Capture the cell that displays the provided text and extract its [x, y] central coordinate. 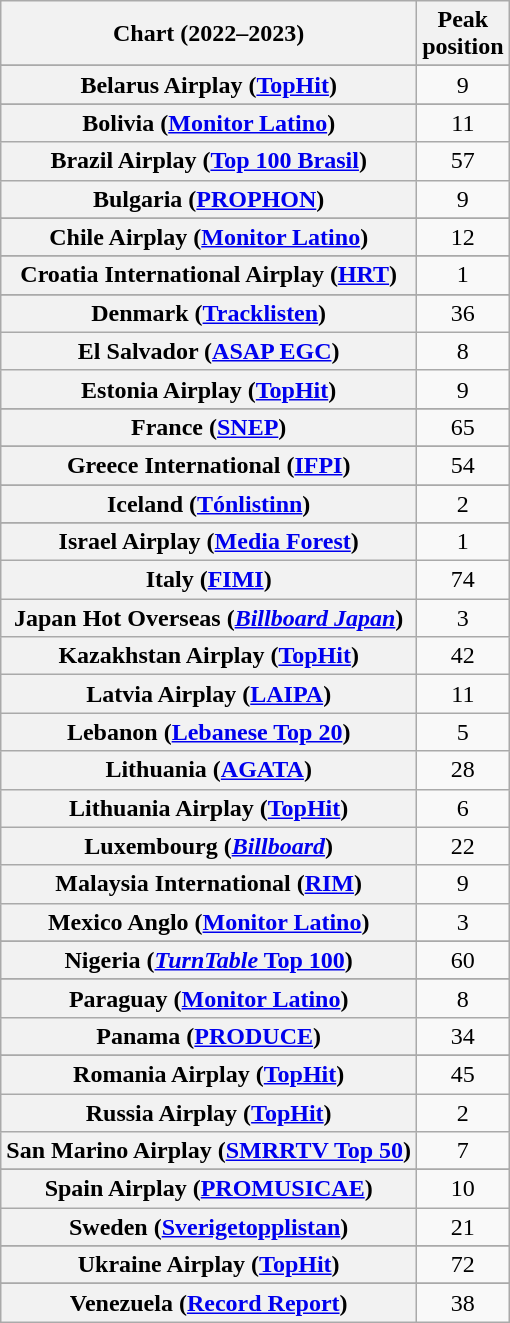
28 [463, 770]
Russia Airplay (TopHit) [209, 1113]
Estonia Airplay (TopHit) [209, 389]
Denmark (Tracklisten) [209, 313]
San Marino Airplay (SMRRTV Top 50) [209, 1151]
Sweden (Sverigetopplistan) [209, 1227]
Romania Airplay (TopHit) [209, 1074]
Israel Airplay (Media Forest) [209, 542]
Bulgaria (PROPHON) [209, 199]
Luxembourg (Billboard) [209, 846]
Bolivia (Monitor Latino) [209, 123]
Nigeria (TurnTable Top 100) [209, 960]
36 [463, 313]
Italy (FIMI) [209, 580]
42 [463, 656]
45 [463, 1074]
Brazil Airplay (Top 100 Brasil) [209, 161]
Lithuania (AGATA) [209, 770]
Chart (2022–2023) [209, 34]
21 [463, 1227]
10 [463, 1189]
Malaysia International (RIM) [209, 884]
54 [463, 465]
Chile Airplay (Monitor Latino) [209, 237]
Latvia Airplay (LAIPA) [209, 694]
5 [463, 732]
Spain Airplay (PROMUSICAE) [209, 1189]
Croatia International Airplay (HRT) [209, 275]
Lithuania Airplay (TopHit) [209, 808]
Japan Hot Overseas (Billboard Japan) [209, 618]
Panama (PRODUCE) [209, 1036]
France (SNEP) [209, 427]
57 [463, 161]
Greece International (IFPI) [209, 465]
12 [463, 237]
Venezuela (Record Report) [209, 1303]
6 [463, 808]
34 [463, 1036]
Mexico Anglo (Monitor Latino) [209, 922]
Kazakhstan Airplay (TopHit) [209, 656]
7 [463, 1151]
Ukraine Airplay (TopHit) [209, 1265]
22 [463, 846]
74 [463, 580]
65 [463, 427]
Belarus Airplay (TopHit) [209, 85]
Paraguay (Monitor Latino) [209, 998]
Lebanon (Lebanese Top 20) [209, 732]
Iceland (Tónlistinn) [209, 503]
60 [463, 960]
38 [463, 1303]
El Salvador (ASAP EGC) [209, 351]
Peakposition [463, 34]
72 [463, 1265]
